Identify which cell holds the provided text, then report its (x, y) central coordinate. 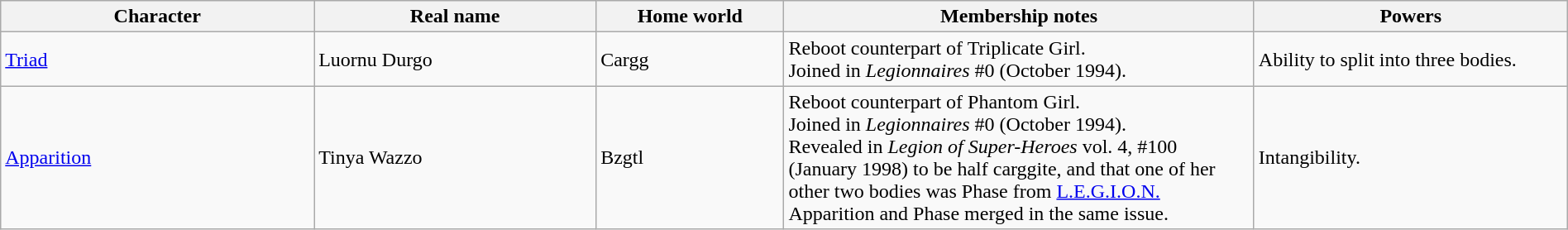
Real name (455, 17)
Triad (157, 60)
Ability to split into three bodies. (1411, 60)
Reboot counterpart of Triplicate Girl.Joined in Legionnaires #0 (October 1994). (1019, 60)
Powers (1411, 17)
Membership notes (1019, 17)
Luornu Durgo (455, 60)
Tinya Wazzo (455, 157)
Character (157, 17)
Cargg (690, 60)
Home world (690, 17)
Intangibility. (1411, 157)
Apparition (157, 157)
Bzgtl (690, 157)
